Return the [x, y] coordinate for the center point of the cell that contains the specified text.  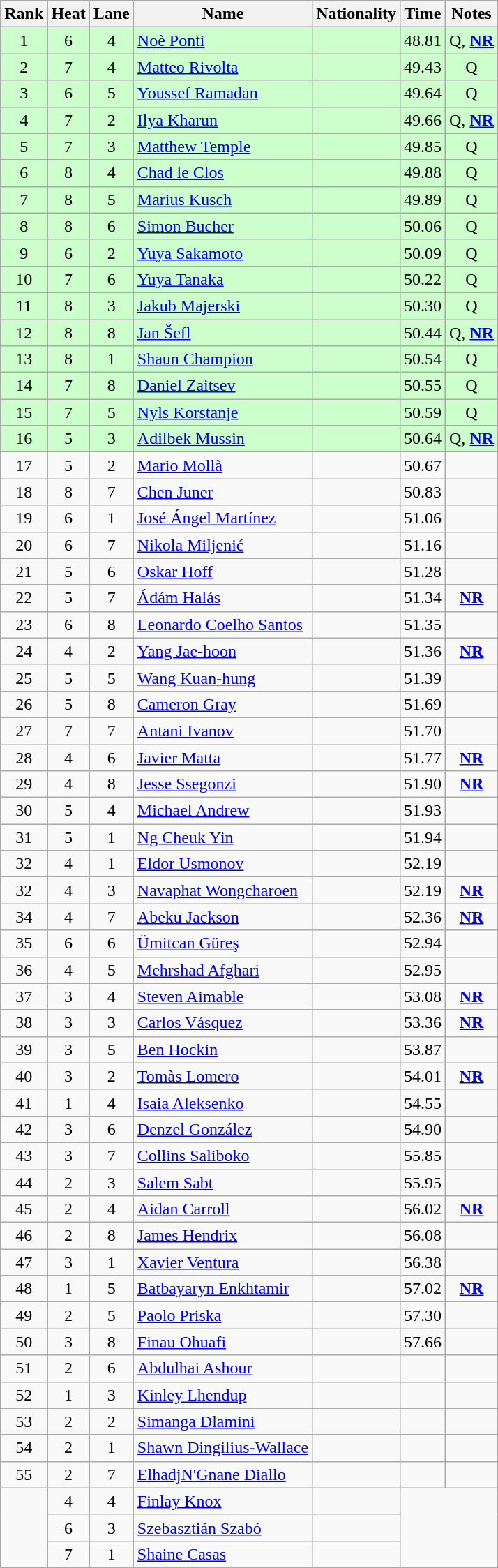
52.36 [423, 917]
50.06 [423, 226]
Jan Šefl [222, 333]
Steven Aimable [222, 996]
18 [24, 492]
53.36 [423, 1023]
Matteo Rivolta [222, 67]
Ádám Halás [222, 598]
James Hendrix [222, 1236]
Salem Sabt [222, 1183]
56.08 [423, 1236]
42 [24, 1129]
57.02 [423, 1289]
50.59 [423, 412]
50.55 [423, 386]
51.06 [423, 518]
Eldor Usmonov [222, 864]
Matthew Temple [222, 147]
Szebasztián Szabó [222, 1528]
51.93 [423, 811]
Tomàs Lomero [222, 1076]
Carlos Vásquez [222, 1023]
13 [24, 359]
55.85 [423, 1156]
40 [24, 1076]
28 [24, 757]
Javier Matta [222, 757]
55.95 [423, 1183]
Nyls Korstanje [222, 412]
Ben Hockin [222, 1050]
Yuya Sakamoto [222, 253]
50.44 [423, 333]
Shaine Casas [222, 1554]
Chad le Clos [222, 173]
Simon Bucher [222, 226]
52 [24, 1395]
Finau Ohuafi [222, 1342]
Paolo Priska [222, 1315]
57.66 [423, 1342]
46 [24, 1236]
54 [24, 1448]
Rank [24, 14]
Jesse Ssegonzi [222, 784]
45 [24, 1209]
54.90 [423, 1129]
Adilbek Mussin [222, 439]
Nationality [356, 14]
53.87 [423, 1050]
Michael Andrew [222, 811]
Isaia Aleksenko [222, 1103]
51 [24, 1368]
Cameron Gray [222, 704]
49.89 [423, 200]
51.34 [423, 598]
17 [24, 465]
Simanga Dlamini [222, 1421]
50.09 [423, 253]
56.02 [423, 1209]
Name [222, 14]
57.30 [423, 1315]
Youssef Ramadan [222, 94]
Batbayaryn Enkhtamir [222, 1289]
Heat [68, 14]
43 [24, 1156]
39 [24, 1050]
50.54 [423, 359]
34 [24, 917]
Notes [471, 14]
Chen Juner [222, 492]
50.30 [423, 306]
Denzel González [222, 1129]
50.83 [423, 492]
49.85 [423, 147]
10 [24, 279]
29 [24, 784]
José Ángel Martínez [222, 518]
Antani Ivanov [222, 731]
51.90 [423, 784]
Leonardo Coelho Santos [222, 625]
36 [24, 970]
Oskar Hoff [222, 572]
Noè Ponti [222, 40]
37 [24, 996]
49.64 [423, 94]
51.35 [423, 625]
24 [24, 651]
Yang Jae-hoon [222, 651]
31 [24, 837]
48.81 [423, 40]
Ümitcan Güreş [222, 943]
51.77 [423, 757]
Jakub Majerski [222, 306]
51.69 [423, 704]
54.01 [423, 1076]
30 [24, 811]
26 [24, 704]
23 [24, 625]
51.70 [423, 731]
50.64 [423, 439]
Abdulhai Ashour [222, 1368]
49.88 [423, 173]
Daniel Zaitsev [222, 386]
49.66 [423, 120]
44 [24, 1183]
49.43 [423, 67]
Shawn Dingilius-Wallace [222, 1448]
56.38 [423, 1262]
38 [24, 1023]
51.36 [423, 651]
51.39 [423, 678]
47 [24, 1262]
52.95 [423, 970]
51.16 [423, 545]
Ng Cheuk Yin [222, 837]
Wang Kuan-hung [222, 678]
Mehrshad Afghari [222, 970]
Finlay Knox [222, 1501]
Yuya Tanaka [222, 279]
19 [24, 518]
Collins Saliboko [222, 1156]
Shaun Champion [222, 359]
15 [24, 412]
14 [24, 386]
41 [24, 1103]
12 [24, 333]
9 [24, 253]
16 [24, 439]
Time [423, 14]
48 [24, 1289]
Xavier Ventura [222, 1262]
Nikola Miljenić [222, 545]
27 [24, 731]
53.08 [423, 996]
50.22 [423, 279]
Ilya Kharun [222, 120]
21 [24, 572]
Marius Kusch [222, 200]
55 [24, 1474]
50.67 [423, 465]
25 [24, 678]
52.94 [423, 943]
50 [24, 1342]
20 [24, 545]
53 [24, 1421]
54.55 [423, 1103]
Navaphat Wongcharoen [222, 890]
Kinley Lhendup [222, 1395]
49 [24, 1315]
Mario Mollà [222, 465]
22 [24, 598]
Aidan Carroll [222, 1209]
35 [24, 943]
51.94 [423, 837]
Abeku Jackson [222, 917]
Lane [112, 14]
11 [24, 306]
51.28 [423, 572]
ElhadjN'Gnane Diallo [222, 1474]
